Return the (x, y) coordinate for the center point of the cell that contains the specified text.  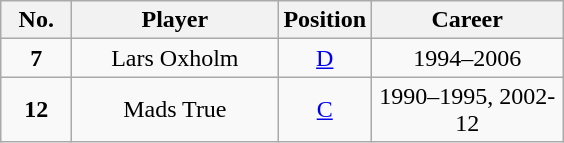
Lars Oxholm (175, 58)
Position (325, 20)
7 (36, 58)
Player (175, 20)
Career (468, 20)
D (325, 58)
No. (36, 20)
12 (36, 110)
1994–2006 (468, 58)
Mads True (175, 110)
C (325, 110)
1990–1995, 2002-12 (468, 110)
